Output the [X, Y] coordinate of the center of the cell containing the given text.  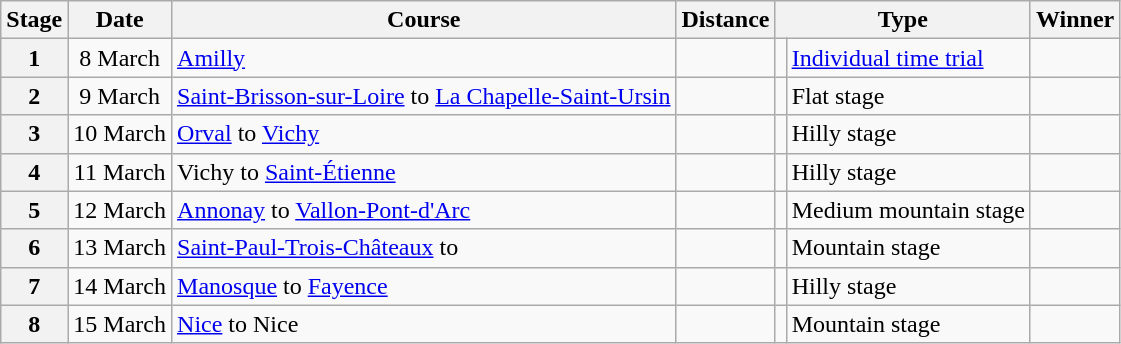
10 March [120, 134]
Annonay to Vallon-Pont-d'Arc [424, 210]
7 [34, 286]
Orval to Vichy [424, 134]
2 [34, 96]
8 [34, 324]
Winner [1074, 20]
5 [34, 210]
15 March [120, 324]
Medium mountain stage [908, 210]
Amilly [424, 58]
Individual time trial [908, 58]
1 [34, 58]
14 March [120, 286]
Course [424, 20]
Saint-Brisson-sur-Loire to La Chapelle-Saint-Ursin [424, 96]
Flat stage [908, 96]
13 March [120, 248]
Date [120, 20]
Nice to Nice [424, 324]
Type [902, 20]
9 March [120, 96]
8 March [120, 58]
3 [34, 134]
Stage [34, 20]
11 March [120, 172]
4 [34, 172]
Saint-Paul-Trois-Châteaux to [424, 248]
Distance [726, 20]
12 March [120, 210]
6 [34, 248]
Manosque to Fayence [424, 286]
Vichy to Saint-Étienne [424, 172]
